Return [X, Y] of the center of cell containing provided text 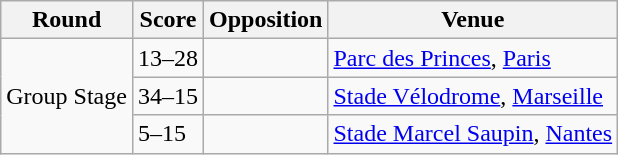
34–15 [168, 96]
Venue [473, 20]
Parc des Princes, Paris [473, 58]
Stade Vélodrome, Marseille [473, 96]
Score [168, 20]
Opposition [266, 20]
Stade Marcel Saupin, Nantes [473, 134]
5–15 [168, 134]
Group Stage [67, 96]
13–28 [168, 58]
Round [67, 20]
